Identify which cell holds the provided text, then report its (x, y) central coordinate. 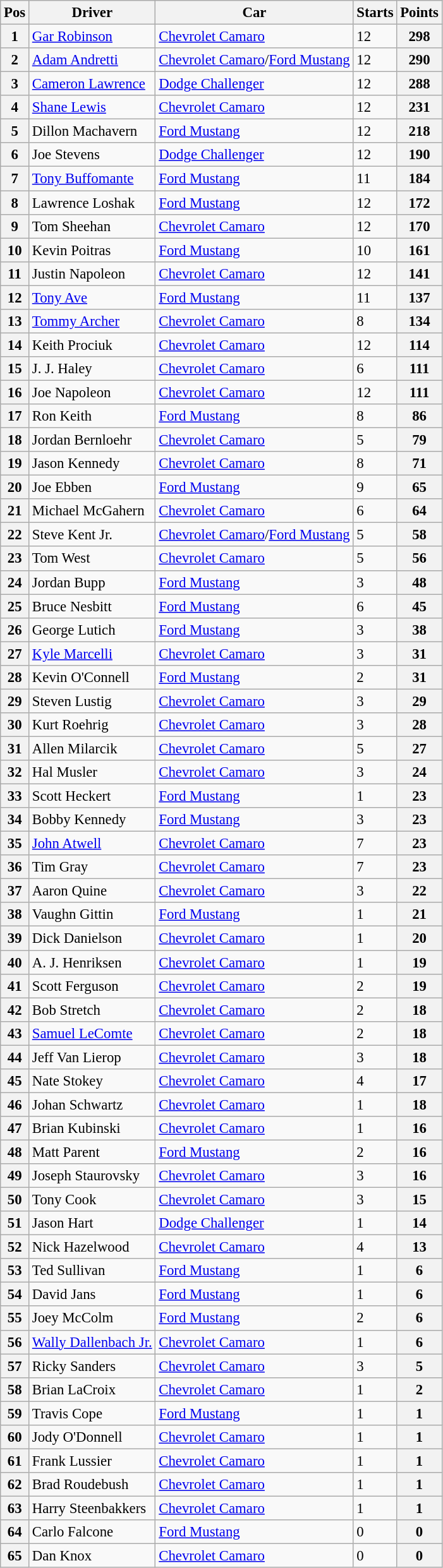
Shane Lewis (92, 107)
Kurt Roehrig (92, 725)
49 (15, 1176)
60 (15, 1437)
Nick Hazelwood (92, 1247)
Hal Musler (92, 772)
51 (15, 1223)
Michael McGahern (92, 511)
Frank Lussier (92, 1461)
Driver (92, 13)
Vaughn Gittin (92, 915)
63 (15, 1508)
33 (15, 796)
Dick Danielson (92, 938)
231 (420, 107)
Nate Stokey (92, 1081)
Joe Ebben (92, 488)
A. J. Henriksen (92, 962)
Harry Steenbakkers (92, 1508)
46 (15, 1104)
42 (15, 1010)
George Lutich (92, 630)
Allen Milarcik (92, 748)
54 (15, 1295)
Steve Kent Jr. (92, 535)
John Atwell (92, 844)
Brian Kubinski (92, 1128)
190 (420, 155)
Dillon Machavern (92, 131)
Bobby Kennedy (92, 820)
40 (15, 962)
44 (15, 1057)
Jeff Van Lierop (92, 1057)
Kevin O'Connell (92, 678)
Kevin Poitras (92, 250)
Ricky Sanders (92, 1366)
Kyle Marcelli (92, 654)
Tony Ave (92, 297)
298 (420, 37)
Jason Kennedy (92, 464)
Joseph Staurovsky (92, 1176)
290 (420, 60)
Jordan Bupp (92, 582)
141 (420, 273)
Dan Knox (92, 1556)
47 (15, 1128)
71 (420, 464)
Lawrence Loshak (92, 203)
Brad Roudebush (92, 1485)
Samuel LeComte (92, 1033)
Scott Heckert (92, 796)
Adam Andretti (92, 60)
55 (15, 1319)
J. J. Haley (92, 369)
184 (420, 179)
Tony Cook (92, 1200)
288 (420, 84)
36 (15, 867)
Joe Napoleon (92, 392)
86 (420, 416)
79 (420, 440)
Bob Stretch (92, 1010)
Bruce Nesbitt (92, 606)
41 (15, 986)
Pos (15, 13)
Gar Robinson (92, 37)
Joey McColm (92, 1319)
43 (15, 1033)
Cameron Lawrence (92, 84)
26 (15, 630)
34 (15, 820)
Jason Hart (92, 1223)
53 (15, 1271)
57 (15, 1366)
Tim Gray (92, 867)
Points (420, 13)
Starts (375, 13)
37 (15, 891)
30 (15, 725)
Carlo Falcone (92, 1532)
32 (15, 772)
25 (15, 606)
218 (420, 131)
Johan Schwartz (92, 1104)
170 (420, 226)
50 (15, 1200)
Tommy Archer (92, 321)
52 (15, 1247)
Ted Sullivan (92, 1271)
Joe Stevens (92, 155)
Tony Buffomante (92, 179)
Brian LaCroix (92, 1389)
61 (15, 1461)
172 (420, 203)
35 (15, 844)
39 (15, 938)
Jordan Bernloehr (92, 440)
Travis Cope (92, 1413)
David Jans (92, 1295)
Tom Sheehan (92, 226)
Justin Napoleon (92, 273)
Scott Ferguson (92, 986)
134 (420, 321)
59 (15, 1413)
Ron Keith (92, 416)
Tom West (92, 559)
Car (254, 13)
Steven Lustig (92, 701)
Keith Prociuk (92, 345)
137 (420, 297)
Matt Parent (92, 1152)
Jody O'Donnell (92, 1437)
Aaron Quine (92, 891)
161 (420, 250)
62 (15, 1485)
114 (420, 345)
Wally Dallenbach Jr. (92, 1342)
